Find where the given text appears and provide that cell's center as [x, y] coordinate. 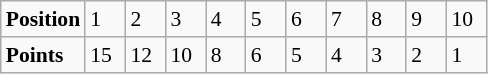
Points [43, 55]
12 [145, 55]
15 [105, 55]
9 [426, 19]
Position [43, 19]
7 [346, 19]
